Extract the (X, Y) coordinate from the center of the cell holding the provided text.  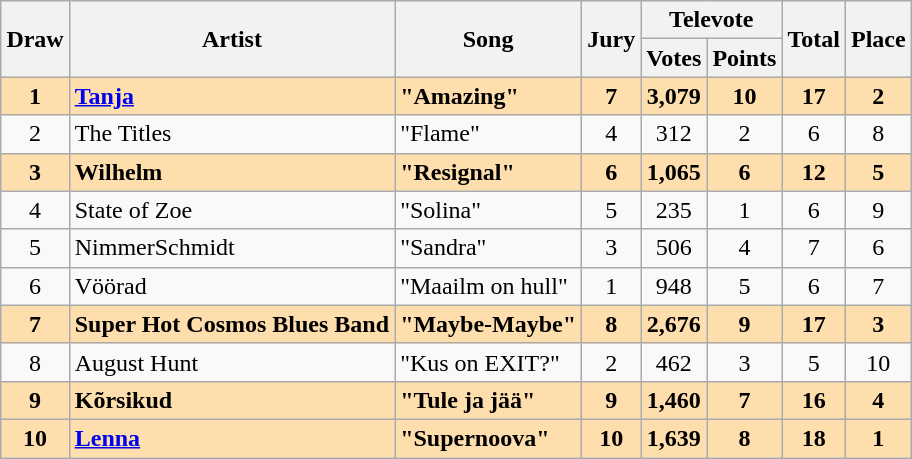
Vöörad (232, 286)
"Kus on EXIT?" (488, 362)
948 (674, 286)
"Maybe-Maybe" (488, 324)
"Supernoova" (488, 438)
1,460 (674, 400)
Points (744, 58)
2,676 (674, 324)
"Amazing" (488, 96)
Place (878, 39)
Kõrsikud (232, 400)
"Resignal" (488, 172)
18 (814, 438)
Jury (612, 39)
State of Zoe (232, 210)
235 (674, 210)
The Titles (232, 134)
3,079 (674, 96)
Votes (674, 58)
1,065 (674, 172)
"Maailm on hull" (488, 286)
August Hunt (232, 362)
12 (814, 172)
Wilhelm (232, 172)
"Flame" (488, 134)
Lenna (232, 438)
Song (488, 39)
Televote (712, 20)
16 (814, 400)
"Sandra" (488, 248)
"Solina" (488, 210)
Draw (35, 39)
462 (674, 362)
Artist (232, 39)
NimmerSchmidt (232, 248)
506 (674, 248)
Total (814, 39)
Tanja (232, 96)
"Tule ja jää" (488, 400)
Super Hot Cosmos Blues Band (232, 324)
1,639 (674, 438)
312 (674, 134)
